From the cell containing the given text, extract its center point as (x, y) coordinate. 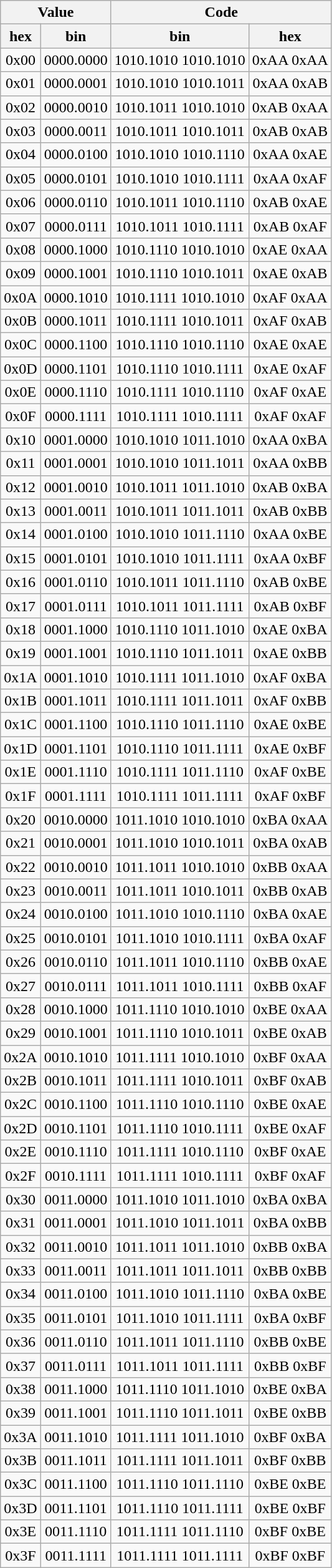
1010.1011 1010.1011 (179, 131)
0x0A (21, 298)
0001.1001 (76, 653)
0001.0110 (76, 582)
0xBA 0xAB (290, 843)
1011.1011 1011.1110 (179, 1342)
0x03 (21, 131)
1010.1011 1011.1011 (179, 511)
0xBF 0xBF (290, 1556)
0xBA 0xBE (290, 1294)
0000.1000 (76, 249)
0x31 (21, 1223)
0x20 (21, 820)
0x21 (21, 843)
0xBF 0xBB (290, 1461)
0xAB 0xBB (290, 511)
1010.1010 1011.1010 (179, 440)
0x3F (21, 1556)
1010.1110 1011.1111 (179, 748)
1011.1011 1010.1110 (179, 962)
0xAF 0xBF (290, 796)
0010.1010 (76, 1057)
1010.1011 1011.1111 (179, 606)
0000.1010 (76, 298)
1011.1011 1011.1111 (179, 1365)
0000.0010 (76, 107)
0010.0000 (76, 820)
0010.1101 (76, 1128)
0001.1101 (76, 748)
1011.1010 1010.1111 (179, 938)
0x0D (21, 369)
0xAA 0xBB (290, 463)
0xBF 0xAE (290, 1152)
0xAE 0xAE (290, 345)
1011.1010 1011.1011 (179, 1223)
0x27 (21, 985)
0xBE 0xAB (290, 1033)
0xAF 0xAF (290, 416)
1010.1110 1011.1010 (179, 629)
1010.1010 1011.1110 (179, 535)
0001.0000 (76, 440)
0x24 (21, 914)
0xAE 0xBA (290, 629)
0x2B (21, 1081)
0xBF 0xAB (290, 1081)
0x1B (21, 701)
0xBE 0xBA (290, 1389)
0x1E (21, 772)
0x10 (21, 440)
1010.1111 1011.1010 (179, 677)
0x3B (21, 1461)
0010.0100 (76, 914)
0010.0001 (76, 843)
1011.1011 1010.1111 (179, 985)
0000.1110 (76, 392)
0xAB 0xAE (290, 202)
0001.0011 (76, 511)
0001.1011 (76, 701)
0xAE 0xBF (290, 748)
1011.1011 1010.1011 (179, 891)
0x22 (21, 867)
1011.1010 1010.1010 (179, 820)
0xAB 0xAA (290, 107)
1010.1010 1010.1010 (179, 60)
1010.1111 1010.1111 (179, 416)
1010.1111 1011.1110 (179, 772)
0x11 (21, 463)
0xAA 0xBF (290, 558)
0x29 (21, 1033)
1011.1010 1011.1111 (179, 1318)
0xBB 0xBE (290, 1342)
0xAE 0xAF (290, 369)
1010.1011 1010.1111 (179, 226)
0x18 (21, 629)
0xBA 0xBA (290, 1199)
0000.0000 (76, 60)
0x07 (21, 226)
1011.1110 1011.1111 (179, 1508)
0xAF 0xBA (290, 677)
0000.0100 (76, 155)
1011.1010 1010.1011 (179, 843)
1010.1110 1010.1011 (179, 273)
Code (221, 12)
0000.1100 (76, 345)
0xBB 0xBF (290, 1365)
0x3C (21, 1484)
0011.0011 (76, 1270)
1010.1010 1010.1111 (179, 178)
0x2E (21, 1152)
0010.1000 (76, 1009)
1011.1110 1011.1110 (179, 1484)
0xBE 0xAF (290, 1128)
0010.1110 (76, 1152)
1010.1010 1010.1110 (179, 155)
0011.0111 (76, 1365)
1011.1110 1010.1111 (179, 1128)
0001.0100 (76, 535)
0001.1110 (76, 772)
0x15 (21, 558)
0x34 (21, 1294)
0x25 (21, 938)
0xAF 0xAE (290, 392)
0xBB 0xBB (290, 1270)
0x2C (21, 1105)
0010.0011 (76, 891)
0x19 (21, 653)
0xBA 0xAA (290, 820)
0x17 (21, 606)
0000.1011 (76, 321)
0x06 (21, 202)
1010.1011 1011.1110 (179, 582)
0xBF 0xBE (290, 1532)
0x0B (21, 321)
0001.1000 (76, 629)
1011.1111 1011.1010 (179, 1436)
1011.1011 1011.1011 (179, 1270)
0010.1111 (76, 1176)
0x09 (21, 273)
0x3E (21, 1532)
0x12 (21, 487)
0011.0010 (76, 1247)
0010.1100 (76, 1105)
0xBA 0xBF (290, 1318)
0001.0010 (76, 487)
0000.0001 (76, 84)
0x37 (21, 1365)
0x2F (21, 1176)
0x35 (21, 1318)
1010.1010 1011.1111 (179, 558)
1011.1110 1011.1011 (179, 1413)
0xAA 0xBA (290, 440)
1010.1110 1011.1110 (179, 725)
0000.1111 (76, 416)
0xAF 0xAB (290, 321)
1011.1011 1010.1010 (179, 867)
0xAF 0xBB (290, 701)
0xBE 0xBF (290, 1508)
0xBF 0xAA (290, 1057)
0011.1001 (76, 1413)
0011.1111 (76, 1556)
0x13 (21, 511)
0x28 (21, 1009)
1011.1010 1011.1110 (179, 1294)
1011.1111 1011.1011 (179, 1461)
0x2A (21, 1057)
1010.1010 1010.1011 (179, 84)
0011.0101 (76, 1318)
1011.1010 1010.1110 (179, 914)
0xAA 0xAF (290, 178)
1010.1011 1010.1010 (179, 107)
1011.1111 1011.1111 (179, 1556)
0x16 (21, 582)
1010.1110 1010.1010 (179, 249)
1010.1111 1011.1011 (179, 701)
1011.1111 1010.1010 (179, 1057)
0xAE 0xBB (290, 653)
0x1F (21, 796)
0x1A (21, 677)
0x30 (21, 1199)
0000.0011 (76, 131)
0xBE 0xAA (290, 1009)
0xAB 0xBF (290, 606)
1010.1110 1011.1011 (179, 653)
0010.0111 (76, 985)
0xBB 0xAA (290, 867)
0xBA 0xAF (290, 938)
1011.1111 1010.1110 (179, 1152)
0xBE 0xAE (290, 1105)
0x14 (21, 535)
0011.0001 (76, 1223)
0xAB 0xAB (290, 131)
0010.0101 (76, 938)
0x0C (21, 345)
0001.1111 (76, 796)
0xAA 0xAE (290, 155)
0xBA 0xBB (290, 1223)
0x26 (21, 962)
0x2D (21, 1128)
0xAE 0xAA (290, 249)
1010.1011 1011.1010 (179, 487)
0001.0001 (76, 463)
0xAB 0xAF (290, 226)
0x05 (21, 178)
0xBA 0xAE (290, 914)
0xAE 0xBE (290, 725)
0011.0110 (76, 1342)
0x3A (21, 1436)
1011.1111 1011.1110 (179, 1532)
1011.1010 1011.1010 (179, 1199)
0xBF 0xBA (290, 1436)
0x01 (21, 84)
1010.1011 1010.1110 (179, 202)
1011.1111 1010.1011 (179, 1081)
0x39 (21, 1413)
0xAB 0xBE (290, 582)
0x0E (21, 392)
0xAF 0xBE (290, 772)
0011.1000 (76, 1389)
0xBE 0xBB (290, 1413)
0000.1001 (76, 273)
0010.0010 (76, 867)
0000.1101 (76, 369)
0xAB 0xBA (290, 487)
0011.1101 (76, 1508)
1011.1110 1010.1010 (179, 1009)
1010.1111 1010.1110 (179, 392)
0x3D (21, 1508)
0xAA 0xBE (290, 535)
0001.1100 (76, 725)
0xBB 0xAE (290, 962)
Value (56, 12)
0000.0110 (76, 202)
0x36 (21, 1342)
1010.1010 1011.1011 (179, 463)
0xAA 0xAA (290, 60)
1010.1111 1011.1111 (179, 796)
0011.1110 (76, 1532)
0xBB 0xAF (290, 985)
0011.1100 (76, 1484)
0x1D (21, 748)
0xAA 0xAB (290, 84)
1011.1111 1010.1111 (179, 1176)
0x08 (21, 249)
0x04 (21, 155)
1011.1110 1010.1011 (179, 1033)
0x33 (21, 1270)
0010.0110 (76, 962)
1010.1110 1010.1110 (179, 345)
1011.1011 1011.1010 (179, 1247)
1011.1110 1011.1010 (179, 1389)
0011.0100 (76, 1294)
0xBE 0xBE (290, 1484)
0000.0111 (76, 226)
0x38 (21, 1389)
0001.0101 (76, 558)
0001.0111 (76, 606)
0x02 (21, 107)
0x23 (21, 891)
0x0F (21, 416)
0000.0101 (76, 178)
0001.1010 (76, 677)
0xBB 0xAB (290, 891)
0011.1011 (76, 1461)
0xBF 0xAF (290, 1176)
1010.1111 1010.1010 (179, 298)
1010.1111 1010.1011 (179, 321)
0010.1001 (76, 1033)
0011.0000 (76, 1199)
0010.1011 (76, 1081)
0x32 (21, 1247)
1010.1110 1010.1111 (179, 369)
0xAF 0xAA (290, 298)
0x00 (21, 60)
1011.1110 1010.1110 (179, 1105)
0x1C (21, 725)
0xAE 0xAB (290, 273)
0xBB 0xBA (290, 1247)
0011.1010 (76, 1436)
